Identify which cell holds the provided text, then report its [x, y] central coordinate. 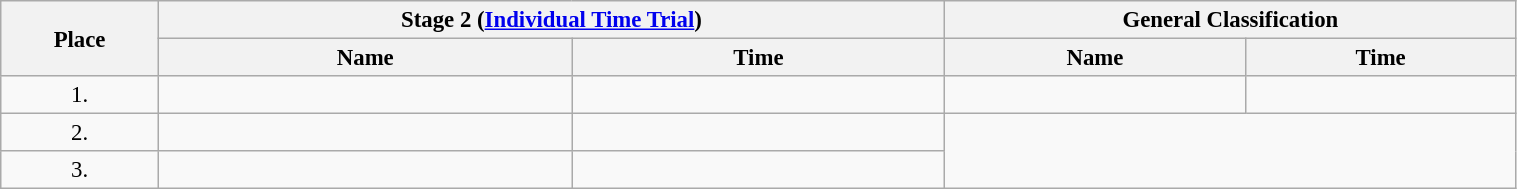
Place [80, 38]
3. [80, 170]
General Classification [1230, 20]
Stage 2 (Individual Time Trial) [551, 20]
1. [80, 95]
2. [80, 133]
